Return the [X, Y] coordinate for the center point of the cell that contains the specified text.  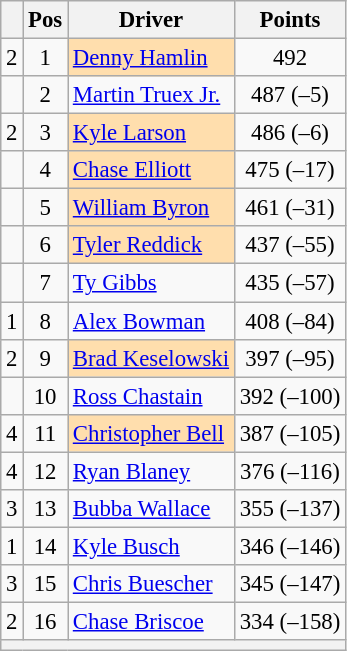
Pos [46, 20]
387 (–105) [290, 433]
13 [46, 509]
15 [46, 584]
346 (–146) [290, 546]
487 (–5) [290, 95]
16 [46, 621]
William Byron [152, 208]
486 (–6) [290, 133]
437 (–55) [290, 245]
11 [46, 433]
6 [46, 245]
355 (–137) [290, 509]
334 (–158) [290, 621]
Points [290, 20]
Ty Gibbs [152, 283]
397 (–95) [290, 358]
Chris Buescher [152, 584]
461 (–31) [290, 208]
14 [46, 546]
345 (–147) [290, 584]
475 (–17) [290, 170]
9 [46, 358]
492 [290, 58]
12 [46, 471]
Christopher Bell [152, 433]
Kyle Busch [152, 546]
Martin Truex Jr. [152, 95]
7 [46, 283]
435 (–57) [290, 283]
Alex Bowman [152, 321]
8 [46, 321]
10 [46, 396]
Kyle Larson [152, 133]
408 (–84) [290, 321]
Brad Keselowski [152, 358]
Driver [152, 20]
Ross Chastain [152, 396]
Denny Hamlin [152, 58]
392 (–100) [290, 396]
Chase Elliott [152, 170]
376 (–116) [290, 471]
Ryan Blaney [152, 471]
5 [46, 208]
Chase Briscoe [152, 621]
Bubba Wallace [152, 509]
Tyler Reddick [152, 245]
